Detect which cell encompasses the target text, then output its [X, Y] center coordinate. 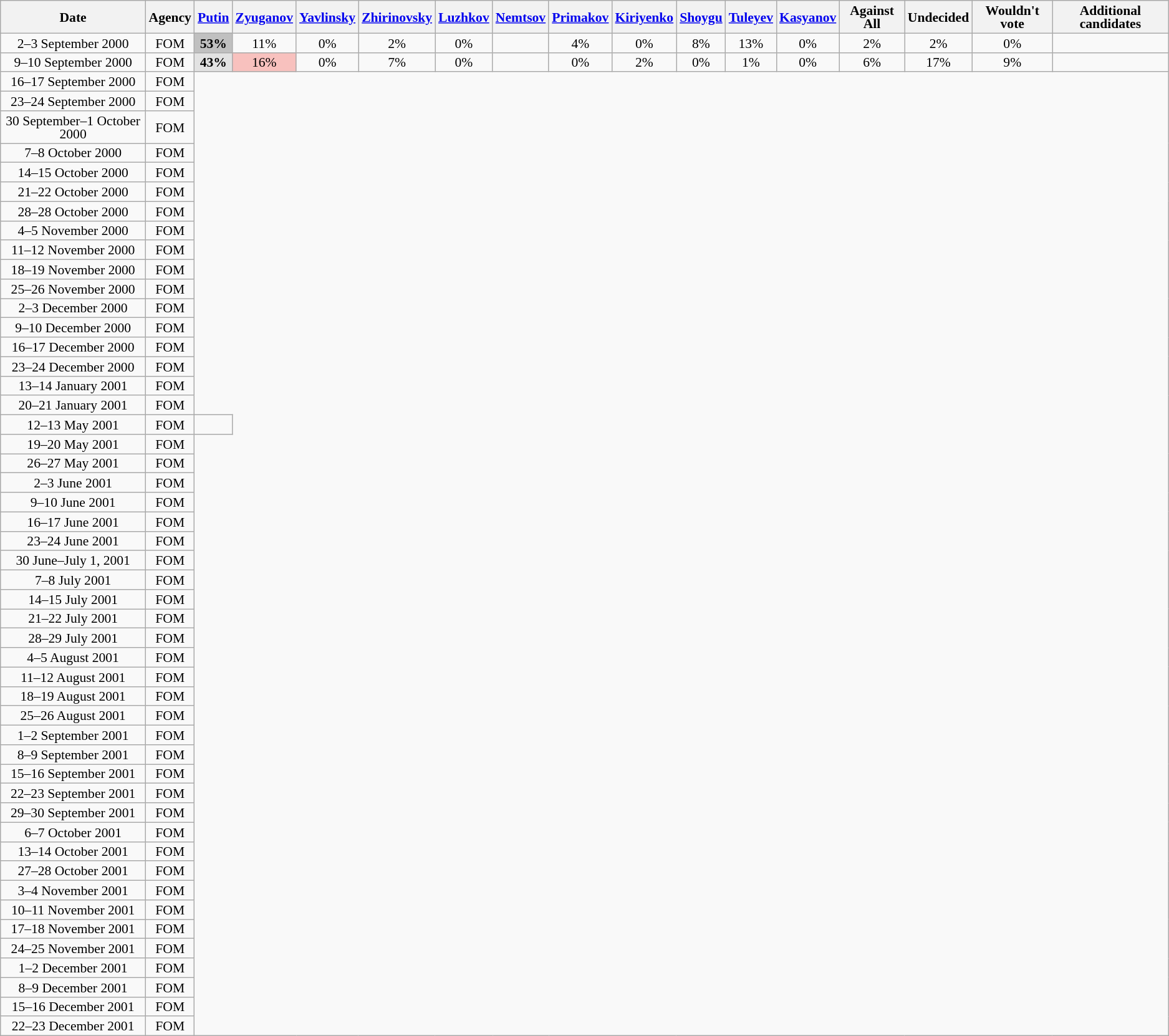
22–23 December 2001 [74, 1026]
7–8 October 2000 [74, 153]
27–28 October 2001 [74, 871]
Agency [170, 17]
26–27 May 2001 [74, 464]
15–16 September 2001 [74, 774]
Against All [872, 17]
13% [751, 42]
7% [397, 62]
16–17 September 2000 [74, 82]
23–24 June 2001 [74, 541]
7–8 July 2001 [74, 580]
2–3 December 2000 [74, 308]
28–29 July 2001 [74, 638]
6–7 October 2001 [74, 832]
22–23 September 2001 [74, 793]
25–26 November 2000 [74, 289]
8–9 September 2001 [74, 754]
28–28 October 2000 [74, 211]
Kiriyenko [644, 17]
4% [580, 42]
24–25 November 2001 [74, 949]
19–20 May 2001 [74, 444]
1–2 September 2001 [74, 736]
3–4 November 2001 [74, 890]
Kasyanov [808, 17]
16–17 December 2000 [74, 347]
23–24 December 2000 [74, 367]
30 June–July 1, 2001 [74, 561]
Luzhkov [464, 17]
9–10 December 2000 [74, 328]
9–10 June 2001 [74, 502]
6% [872, 62]
17% [938, 62]
1% [751, 62]
Yavlinsky [327, 17]
15–16 December 2001 [74, 1006]
12–13 May 2001 [74, 425]
Undecided [938, 17]
14–15 October 2000 [74, 172]
2–3 September 2000 [74, 42]
21–22 October 2000 [74, 192]
17–18 November 2001 [74, 929]
11–12 August 2001 [74, 677]
8% [701, 42]
43% [213, 62]
Putin [213, 17]
Primakov [580, 17]
Zhirinovsky [397, 17]
53% [213, 42]
9% [1013, 62]
18–19 November 2000 [74, 269]
13–14 October 2001 [74, 851]
Zyuganov [264, 17]
2–3 June 2001 [74, 482]
25–26 August 2001 [74, 716]
14–15 July 2001 [74, 600]
11–12 November 2000 [74, 251]
20–21 January 2001 [74, 405]
Tuleyev [751, 17]
11% [264, 42]
Wouldn't vote [1013, 17]
13–14 January 2001 [74, 385]
16–17 June 2001 [74, 521]
1–2 December 2001 [74, 967]
Shoygu [701, 17]
16% [264, 62]
4–5 November 2000 [74, 231]
Date [74, 17]
18–19 August 2001 [74, 696]
29–30 September 2001 [74, 813]
Nemtsov [521, 17]
10–11 November 2001 [74, 910]
23–24 September 2000 [74, 101]
8–9 December 2001 [74, 987]
Additional candidates [1110, 17]
21–22 July 2001 [74, 618]
9–10 September 2000 [74, 62]
4–5 August 2001 [74, 657]
30 September–1 October 2000 [74, 127]
